Find where the given text appears and provide that cell's center as (X, Y) coordinate. 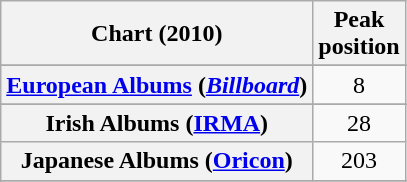
Peakposition (359, 34)
Japanese Albums (Oricon) (157, 161)
European Albums (Billboard) (157, 85)
28 (359, 123)
Chart (2010) (157, 34)
Irish Albums (IRMA) (157, 123)
8 (359, 85)
203 (359, 161)
